Identify which cell holds the provided text, then report its [x, y] central coordinate. 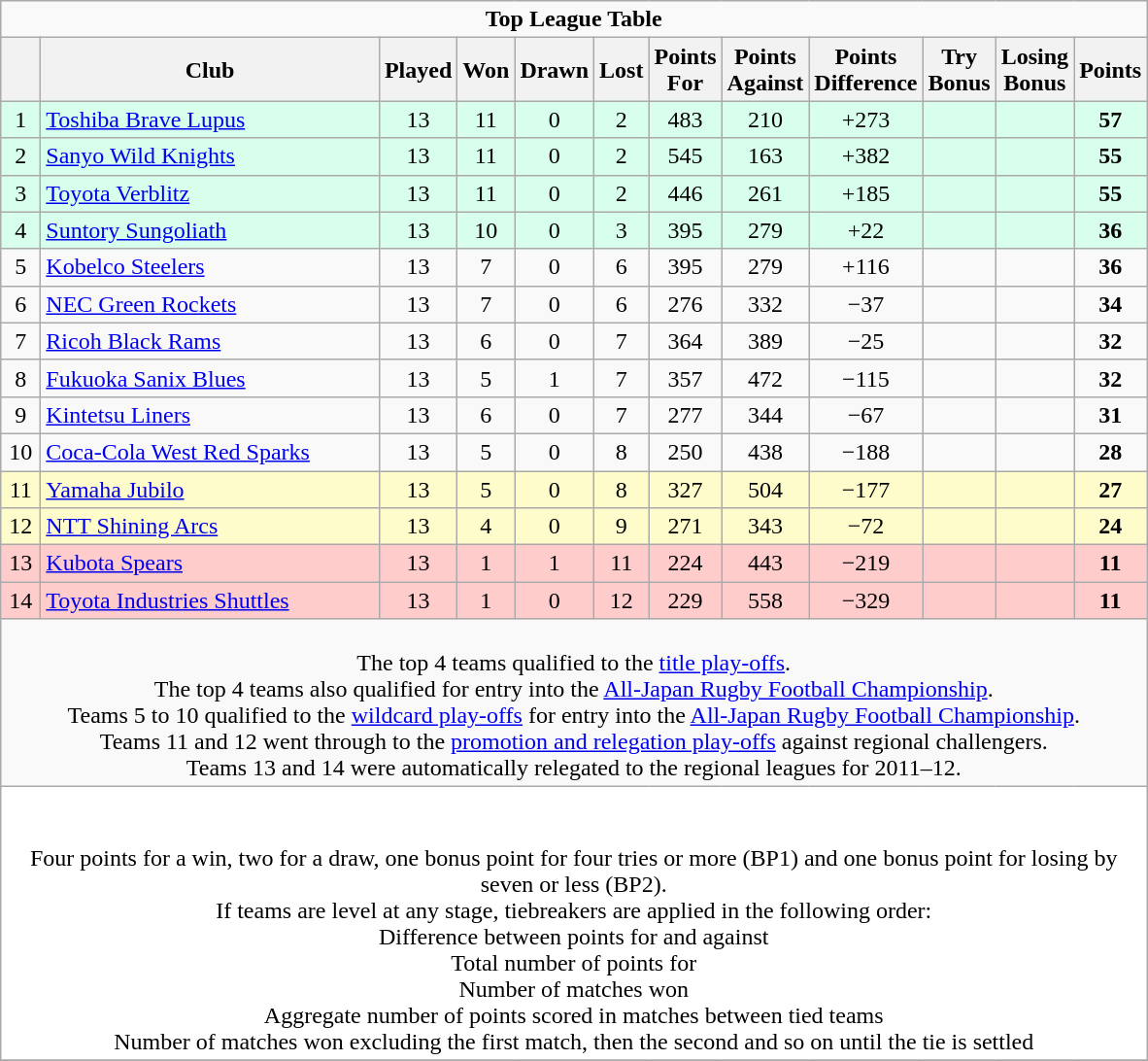
545 [686, 156]
277 [686, 415]
261 [765, 193]
Lost [622, 70]
364 [686, 341]
472 [765, 378]
483 [686, 120]
Toyota Industries Shuttles [210, 600]
163 [765, 156]
271 [686, 527]
27 [1111, 489]
504 [765, 489]
+185 [866, 193]
31 [1111, 415]
34 [1111, 304]
Kobelco Steelers [210, 267]
210 [765, 120]
343 [765, 527]
389 [765, 341]
443 [765, 564]
Kintetsu Liners [210, 415]
−115 [866, 378]
558 [765, 600]
Top League Table [574, 19]
57 [1111, 120]
446 [686, 193]
14 [21, 600]
−37 [866, 304]
+382 [866, 156]
Played [418, 70]
Suntory Sungoliath [210, 230]
−67 [866, 415]
−329 [866, 600]
438 [765, 452]
Yamaha Jubilo [210, 489]
−219 [866, 564]
Points Against [765, 70]
Toshiba Brave Lupus [210, 120]
Try Bonus [960, 70]
344 [765, 415]
Drawn [555, 70]
Points For [686, 70]
229 [686, 600]
332 [765, 304]
Points [1111, 70]
Losing Bonus [1034, 70]
−25 [866, 341]
−72 [866, 527]
327 [686, 489]
250 [686, 452]
Kubota Spears [210, 564]
Fukuoka Sanix Blues [210, 378]
Ricoh Black Rams [210, 341]
−177 [866, 489]
Coca-Cola West Red Sparks [210, 452]
Toyota Verblitz [210, 193]
+273 [866, 120]
−188 [866, 452]
Won [486, 70]
276 [686, 304]
Points Difference [866, 70]
Club [210, 70]
NTT Shining Arcs [210, 527]
+116 [866, 267]
NEC Green Rockets [210, 304]
+22 [866, 230]
357 [686, 378]
Sanyo Wild Knights [210, 156]
24 [1111, 527]
224 [686, 564]
28 [1111, 452]
